Return [x, y] of the center of cell containing provided text 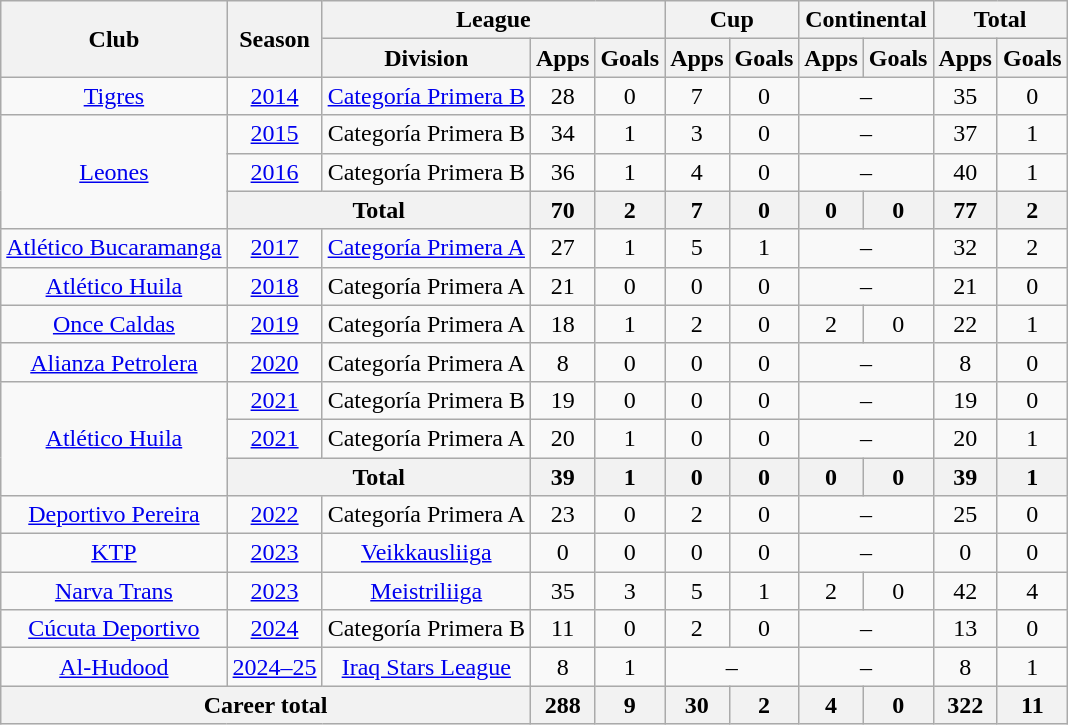
2018 [274, 286]
Once Caldas [114, 324]
Deportivo Pereira [114, 515]
Meistriliiga [426, 591]
9 [630, 705]
2022 [274, 515]
Leones [114, 172]
30 [697, 705]
70 [562, 210]
Narva Trans [114, 591]
Continental [866, 20]
34 [562, 134]
25 [965, 515]
Veikkausliiga [426, 553]
28 [562, 96]
Career total [266, 705]
2024 [274, 629]
2019 [274, 324]
KTP [114, 553]
League [494, 20]
77 [965, 210]
27 [562, 248]
2024–25 [274, 667]
2014 [274, 96]
42 [965, 591]
Division [426, 58]
2015 [274, 134]
36 [562, 172]
2016 [274, 172]
Tigres [114, 96]
18 [562, 324]
Cúcuta Deportivo [114, 629]
322 [965, 705]
22 [965, 324]
2017 [274, 248]
32 [965, 248]
Alianza Petrolera [114, 362]
40 [965, 172]
37 [965, 134]
288 [562, 705]
Club [114, 39]
13 [965, 629]
Season [274, 39]
Al-Hudood [114, 667]
Cup [732, 20]
2020 [274, 362]
Iraq Stars League [426, 667]
23 [562, 515]
Atlético Bucaramanga [114, 248]
